Capture the cell that displays the provided text and extract its [X, Y] central coordinate. 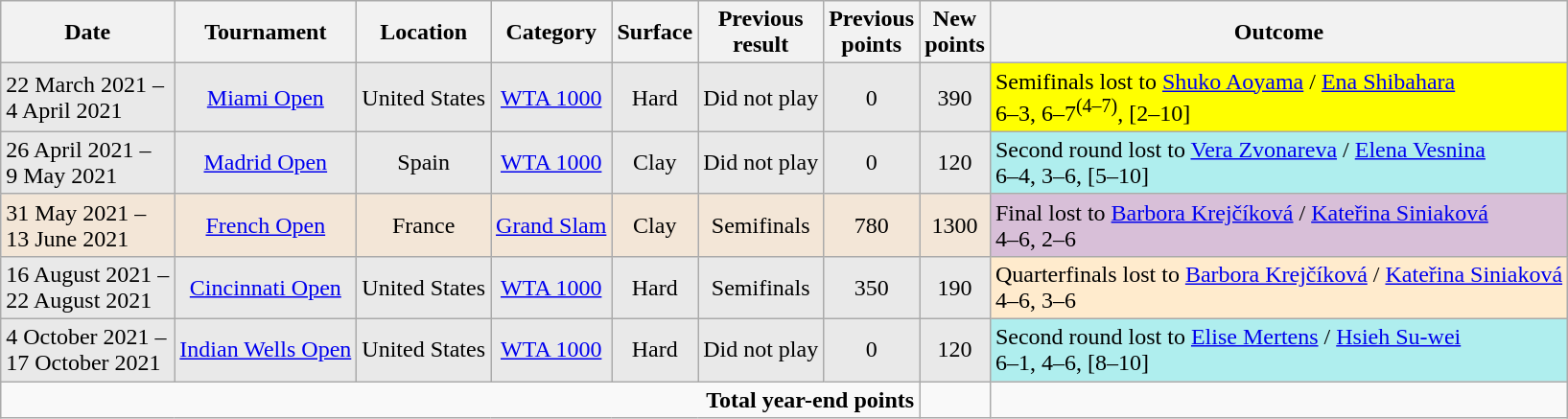
26 April 2021 –9 May 2021 [88, 163]
4 October 2021 –17 October 2021 [88, 351]
Semifinals lost to Shuko Aoyama / Ena Shibahara6–3, 6–7(4–7), [2–10] [1278, 98]
Second round lost to Vera Zvonareva / Elena Vesnina6–4, 3–6, [5–10] [1278, 163]
Cincinnati Open [266, 288]
Quarterfinals lost to Barbora Krejčíková / Kateřina Siniaková4–6, 3–6 [1278, 288]
780 [872, 224]
Madrid Open [266, 163]
Spain [424, 163]
Category [551, 33]
16 August 2021 –22 August 2021 [88, 288]
Date [88, 33]
French Open [266, 224]
Total year-end points [460, 400]
Surface [655, 33]
Previouspoints [872, 33]
Second round lost to Elise Mertens / Hsieh Su-wei6–1, 4–6, [8–10] [1278, 351]
390 [955, 98]
Grand Slam [551, 224]
31 May 2021 –13 June 2021 [88, 224]
350 [872, 288]
190 [955, 288]
Miami Open [266, 98]
Location [424, 33]
Final lost to Barbora Krejčíková / Kateřina Siniaková4–6, 2–6 [1278, 224]
Outcome [1278, 33]
Tournament [266, 33]
Previousresult [761, 33]
Indian Wells Open [266, 351]
France [424, 224]
1300 [955, 224]
22 March 2021 –4 April 2021 [88, 98]
Newpoints [955, 33]
